Detect which cell encompasses the target text, then output its [X, Y] center coordinate. 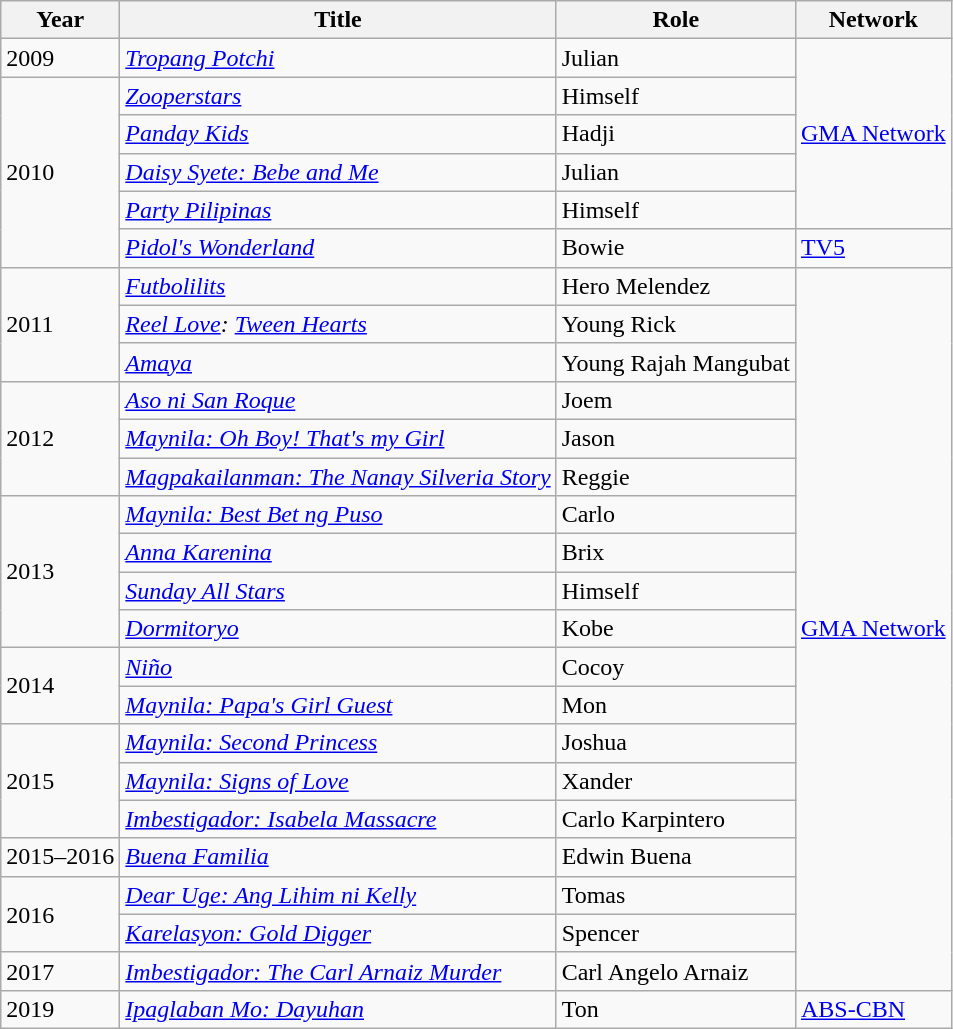
Edwin Buena [676, 857]
TV5 [873, 248]
Magpakailanman: The Nanay Silveria Story [338, 477]
Reggie [676, 477]
Maynila: Second Princess [338, 743]
Mon [676, 705]
Reel Love: Tween Hearts [338, 324]
Daisy Syete: Bebe and Me [338, 172]
Imbestigador: Isabela Massacre [338, 819]
2016 [60, 914]
Tropang Potchi [338, 58]
Brix [676, 553]
Xander [676, 781]
Hero Melendez [676, 286]
Maynila: Oh Boy! That's my Girl [338, 438]
Anna Karenina [338, 553]
Maynila: Signs of Love [338, 781]
Niño [338, 667]
Young Rick [676, 324]
Young Rajah Mangubat [676, 362]
Role [676, 20]
Joshua [676, 743]
Panday Kids [338, 134]
Hadji [676, 134]
Futbolilits [338, 286]
Maynila: Papa's Girl Guest [338, 705]
2012 [60, 438]
Joem [676, 400]
Sunday All Stars [338, 591]
2017 [60, 971]
2013 [60, 572]
Dormitoryo [338, 629]
Year [60, 20]
Dear Uge: Ang Lihim ni Kelly [338, 895]
Buena Familia [338, 857]
Bowie [676, 248]
Kobe [676, 629]
Maynila: Best Bet ng Puso [338, 515]
Imbestigador: The Carl Arnaiz Murder [338, 971]
Cocoy [676, 667]
ABS-CBN [873, 1009]
Title [338, 20]
2009 [60, 58]
2019 [60, 1009]
Spencer [676, 933]
Carl Angelo Arnaiz [676, 971]
Ipaglaban Mo: Dayuhan [338, 1009]
Ton [676, 1009]
Karelasyon: Gold Digger [338, 933]
Zooperstars [338, 96]
Tomas [676, 895]
Carlo [676, 515]
2011 [60, 324]
Carlo Karpintero [676, 819]
Aso ni San Roque [338, 400]
2015–2016 [60, 857]
2015 [60, 781]
Pidol's Wonderland [338, 248]
Network [873, 20]
Jason [676, 438]
Party Pilipinas [338, 210]
Amaya [338, 362]
2014 [60, 686]
2010 [60, 172]
